Identify which cell holds the provided text, then report its (X, Y) central coordinate. 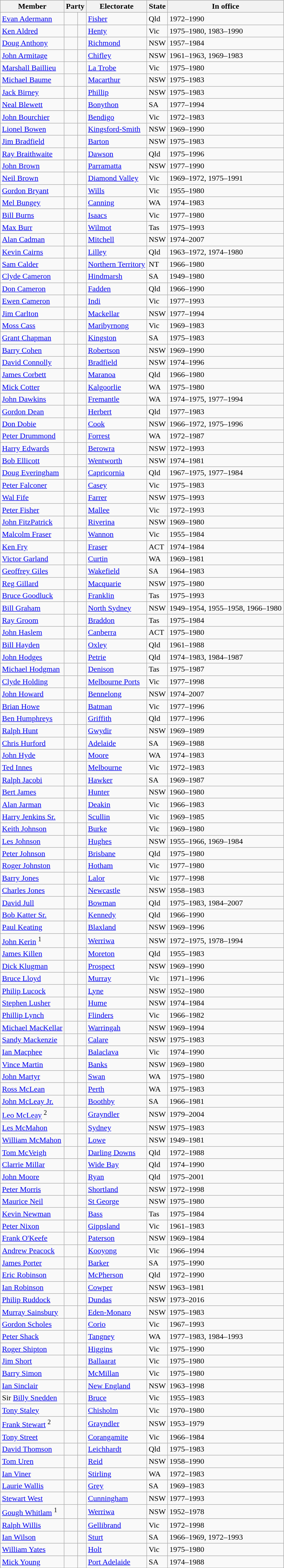
1953–1979 (226, 1424)
Gough Whitlam 1 (32, 1512)
Indi (116, 301)
Fadden (116, 289)
Hume (116, 1003)
McMillan (116, 1373)
Ian Viner (32, 1474)
Barry Jones (32, 878)
Farrer (116, 497)
1969–1984 (226, 1238)
Grey (116, 1486)
Chris Hurford (32, 743)
Gordon Dean (32, 412)
Peter Falconer (32, 485)
Michael MacKellar (32, 1027)
Leichhardt (116, 1449)
1955–1980 (226, 191)
Perth (116, 1089)
Ray Braithwaite (32, 154)
Hawker (116, 780)
John Howard (32, 694)
Swan (116, 1077)
David Connolly (32, 363)
1966–1982 (226, 1015)
1969–1987 (226, 780)
Peter Drummond (32, 436)
Robertson (116, 350)
1974–1975, 1977–1994 (226, 399)
Bass (116, 1214)
1963–1972, 1974–1980 (226, 252)
1958–1983 (226, 890)
Maranoa (116, 375)
Melbourne (116, 768)
Stephen Lusher (32, 1003)
Barry Cohen (32, 350)
Diamond Valley (116, 178)
1975–1996 (226, 154)
Max Burr (32, 227)
1966–1994 (226, 1251)
Adelaide (116, 743)
Kooyong (116, 1251)
1966–1984 (226, 1437)
Bill Hayden (32, 645)
Batman (116, 706)
Ewen Cameron (32, 301)
Gwydir (116, 731)
Clyde Cameron (32, 276)
Don Cameron (32, 289)
John Haslem (32, 633)
1961–1988 (226, 645)
Casey (116, 485)
Northern Territory (116, 264)
Tom Uren (32, 1462)
Malcolm Fraser (32, 534)
Petrie (116, 657)
Mick Cotter (32, 387)
Bill Graham (32, 608)
Dundas (116, 1300)
Shortland (116, 1189)
Dick Klugman (32, 966)
Moss Cass (32, 325)
Jim Carlton (32, 313)
1969–1989 (226, 731)
Ian Sinclair (32, 1386)
Franklin (116, 596)
Phillip Lynch (32, 1015)
1969–1985 (226, 817)
David Thomson (32, 1449)
Macarthur (116, 80)
Sandy Mackenzie (32, 1040)
McPherson (116, 1275)
1955–1984 (226, 534)
1960–1980 (226, 792)
John Hyde (32, 755)
Paul Keating (32, 927)
Kalgoorlie (116, 387)
1975–1983, 1984–2007 (226, 903)
Fremantle (116, 399)
Les Johnson (32, 841)
Charles Jones (32, 890)
Holt (116, 1550)
Hunter (116, 792)
Hindmarsh (116, 276)
Bruce Lloyd (32, 978)
Victor Garland (32, 559)
Roger Shipton (32, 1349)
1977–1983, 1984–1993 (226, 1336)
Hotham (116, 866)
Prospect (116, 966)
Kingston (116, 338)
Bob Ellicott (32, 461)
Paterson (116, 1238)
Braddon (116, 620)
1974–1983, 1984–1987 (226, 657)
Jack Birney (32, 92)
1969–1988 (226, 743)
Parramatta (116, 166)
Brisbane (116, 854)
Stirling (116, 1474)
1949–1981 (226, 1140)
1969–1972, 1975–1991 (226, 178)
Deakin (116, 804)
Gellibrand (116, 1525)
Clarrie Millar (32, 1165)
Denison (116, 669)
Eric Robinson (32, 1275)
Ken Fry (32, 547)
Reid (116, 1462)
Alan Cadman (32, 240)
1967–1993 (226, 1324)
Ian Macphee (32, 1052)
Balaclava (116, 1052)
1977–1990 (226, 166)
Doug Anthony (32, 43)
Moore (116, 755)
1964–1983 (226, 571)
William Yates (32, 1550)
Chifley (116, 55)
Peter Shack (32, 1336)
Doug Everingham (32, 473)
Calare (116, 1040)
Jim Short (32, 1361)
John McLeay Jr. (32, 1101)
Gordon Scholes (32, 1324)
Leo McLeay 2 (32, 1115)
1969–1994 (226, 1027)
Bennelong (116, 694)
Sam Calder (32, 264)
1967–1975, 1977–1984 (226, 473)
Wills (116, 191)
Sir Billy Snedden (32, 1398)
Tangney (116, 1336)
Bendigo (116, 117)
Lowe (116, 1140)
Canning (116, 203)
Scullin (116, 817)
1963–1981 (226, 1287)
North Sydney (116, 608)
John Bourchier (32, 117)
Barker (116, 1263)
Oxley (116, 645)
Geoffrey Giles (32, 571)
Griffith (116, 718)
Macquarie (116, 584)
Neil Brown (32, 178)
Michael Hodgman (32, 669)
1972–1988 (226, 1153)
Fisher (116, 19)
Jim Bradfield (32, 141)
Vince Martin (32, 1064)
Cowper (116, 1287)
1969–1996 (226, 927)
Wakefield (116, 571)
Ralph Jacobi (32, 780)
1974–1996 (226, 363)
Moreton (116, 954)
Ross McLean (32, 1089)
1971–1996 (226, 978)
Melbourne Ports (116, 682)
Ken Aldred (32, 31)
Barton (116, 141)
John Armitage (32, 55)
In office (226, 6)
Hughes (116, 841)
Ray Groom (32, 620)
David Jull (32, 903)
1963–1998 (226, 1386)
Mallee (116, 510)
Sydney (116, 1128)
Don Dobie (32, 424)
Richmond (116, 43)
Brian Howe (32, 706)
Mick Young (32, 1562)
1961–1963, 1969–1983 (226, 55)
Wannon (116, 534)
St George (116, 1202)
Maribyrnong (116, 325)
Bert James (32, 792)
Ralph Hunt (32, 731)
1961–1983 (226, 1226)
Reg Gillard (32, 584)
Curtin (116, 559)
Gippsland (116, 1226)
Grant Chapman (32, 338)
John Kerin 1 (32, 941)
1949–1980 (226, 276)
James Killen (32, 954)
Chisholm (116, 1410)
Burke (116, 829)
Philip Lucock (32, 991)
1966–1981 (226, 1101)
Wentworth (116, 461)
Mitchell (116, 240)
Wilmot (116, 227)
Harry Edwards (32, 448)
Neal Blewett (32, 105)
John Martyr (32, 1077)
Capricornia (116, 473)
Herbert (116, 412)
1972–1975, 1978–1994 (226, 941)
Boothby (116, 1101)
Bill Burns (32, 215)
1974–1981 (226, 461)
John Hodges (32, 657)
Harry Jenkins Sr. (32, 817)
Kingsford-Smith (116, 129)
Bradfield (116, 363)
1974–1988 (226, 1562)
Murray Sainsbury (32, 1312)
Andrew Peacock (32, 1251)
Member (32, 6)
Lyne (116, 991)
Peter Johnson (32, 854)
Gordon Bryant (32, 191)
William McMahon (32, 1140)
New England (116, 1386)
Barry Simon (32, 1373)
Flinders (116, 1015)
Kevin Newman (32, 1214)
Lionel Bowen (32, 129)
1957–1984 (226, 43)
NT (157, 264)
1952–1978 (226, 1512)
Mel Bungey (32, 203)
Ian Wilson (32, 1537)
Bonython (116, 105)
Roger Johnston (32, 866)
Frank O'Keefe (32, 1238)
Marshall Baillieu (32, 68)
Canberra (116, 633)
Bruce Goodluck (32, 596)
Ballaarat (116, 1361)
Ted Innes (32, 768)
Kevin Cairns (32, 252)
Henty (116, 31)
Warringah (116, 1027)
Keith Johnson (32, 829)
Cunningham (116, 1498)
1972–1987 (226, 436)
Peter Fisher (32, 510)
1952–1980 (226, 991)
James Corbett (32, 375)
Wal Fife (32, 497)
1977–1983 (226, 412)
Ryan (116, 1177)
1966–1983 (226, 804)
La Trobe (116, 68)
1979–2004 (226, 1115)
Phillip (116, 92)
Alan Jarman (32, 804)
Ben Humphreys (32, 718)
Peter Nixon (32, 1226)
Blaxland (116, 927)
Party (75, 6)
John Dawkins (32, 399)
Stewart West (32, 1498)
Bowman (116, 903)
John FitzPatrick (32, 522)
Bruce (116, 1398)
Mackellar (116, 313)
Newcastle (116, 890)
John Moore (32, 1177)
1975–1980, 1983–1990 (226, 31)
1975–1987 (226, 669)
Corangamite (116, 1437)
Laurie Wallis (32, 1486)
1955–1966, 1969–1984 (226, 841)
Eden-Monaro (116, 1312)
Banks (116, 1064)
Forrest (116, 436)
Frank Stewart 2 (32, 1424)
Fraser (116, 547)
Corio (116, 1324)
Clyde Holding (32, 682)
1969–1981 (226, 559)
John Brown (32, 166)
Tony Street (32, 1437)
1970–1980 (226, 1410)
Michael Baume (32, 80)
Kennedy (116, 915)
Cook (116, 424)
Ian Robinson (32, 1287)
Peter Morris (32, 1189)
State (157, 6)
Evan Adermann (32, 19)
Electorate (116, 6)
1975–2001 (226, 1177)
Sturt (116, 1537)
Philip Ruddock (32, 1300)
Port Adelaide (116, 1562)
James Porter (32, 1263)
Maurice Neil (32, 1202)
Tom McVeigh (32, 1153)
Ralph Willis (32, 1525)
1966–1972, 1975–1996 (226, 424)
Wide Bay (116, 1165)
Tony Staley (32, 1410)
1966–1969, 1972–1993 (226, 1537)
1949–1954, 1955–1958, 1966–1980 (226, 608)
Riverina (116, 522)
Lalor (116, 878)
Bob Katter Sr. (32, 915)
Murray (116, 978)
1958–1990 (226, 1462)
1973–2016 (226, 1300)
Isaacs (116, 215)
Lilley (116, 252)
Berowra (116, 448)
Dawson (116, 154)
Les McMahon (32, 1128)
Higgins (116, 1349)
Darling Downs (116, 1153)
